Provide the [X, Y] coordinate of the cell's center where the given text is located.  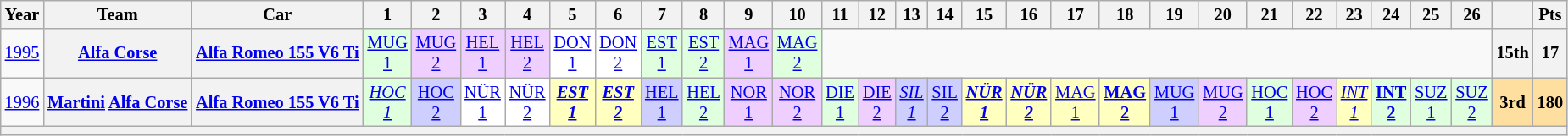
DIE1 [840, 102]
3rd [1513, 102]
22 [1314, 14]
SIL1 [912, 102]
11 [840, 14]
13 [912, 14]
Alfa Corse [117, 53]
23 [1354, 14]
7 [661, 14]
10 [797, 14]
25 [1431, 14]
14 [945, 14]
8 [703, 14]
1996 [22, 102]
DON1 [572, 53]
9 [749, 14]
26 [1471, 14]
Pts [1550, 14]
1995 [22, 53]
21 [1270, 14]
5 [572, 14]
SIL2 [945, 102]
24 [1391, 14]
15th [1513, 53]
SUZ2 [1471, 102]
12 [877, 14]
20 [1222, 14]
NOR1 [749, 102]
Car [277, 14]
Team [117, 14]
3 [483, 14]
4 [527, 14]
Year [22, 14]
15 [985, 14]
SUZ1 [1431, 102]
INT2 [1391, 102]
16 [1029, 14]
NOR2 [797, 102]
180 [1550, 102]
DON2 [618, 53]
18 [1125, 14]
6 [618, 14]
Martini Alfa Corse [117, 102]
DIE2 [877, 102]
1 [386, 14]
2 [436, 14]
INT1 [1354, 102]
19 [1175, 14]
